Output the (X, Y) coordinate of the center of the cell containing the given text.  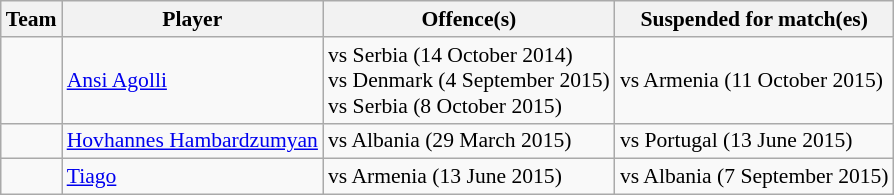
Player (192, 19)
Offence(s) (469, 19)
vs Armenia (11 October 2015) (754, 80)
vs Portugal (13 June 2015) (754, 141)
Ansi Agolli (192, 80)
vs Serbia (14 October 2014) vs Denmark (4 September 2015) vs Serbia (8 October 2015) (469, 80)
Hovhannes Hambardzumyan (192, 141)
vs Albania (29 March 2015) (469, 141)
vs Armenia (13 June 2015) (469, 177)
Team (32, 19)
vs Albania (7 September 2015) (754, 177)
Suspended for match(es) (754, 19)
Tiago (192, 177)
